Locate the cell with the specified text and output its [X, Y] center coordinate. 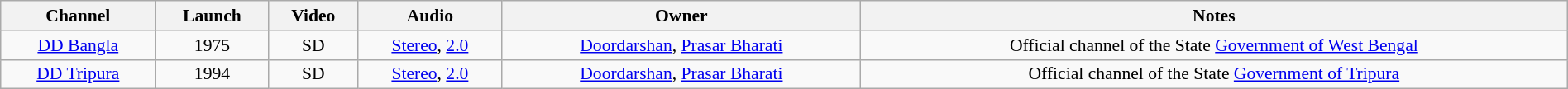
Notes [1214, 16]
Owner [681, 16]
Official channel of the State Government of West Bengal [1214, 45]
DD Tripura [78, 74]
1975 [212, 45]
1994 [212, 74]
Audio [430, 16]
DD Bangla [78, 45]
Official channel of the State Government of Tripura [1214, 74]
Video [313, 16]
Launch [212, 16]
Channel [78, 16]
